Return (X, Y) of the center of cell containing provided text 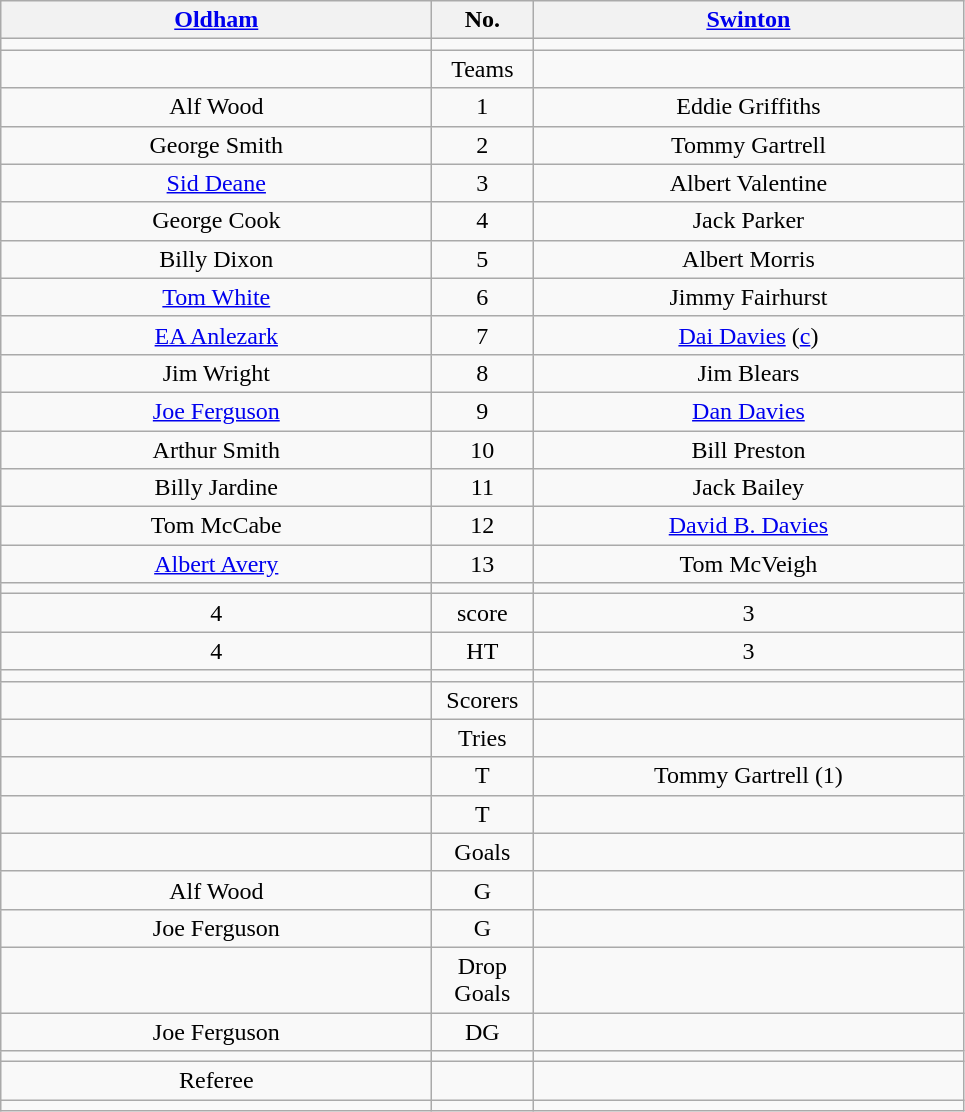
Tries (482, 738)
Albert Morris (748, 259)
7 (482, 335)
Tommy Gartrell (748, 145)
Tom McVeigh (748, 564)
Referee (216, 1081)
13 (482, 564)
Billy Dixon (216, 259)
Jim Blears (748, 373)
12 (482, 526)
Dan Davies (748, 411)
George Smith (216, 145)
DG (482, 1031)
score (482, 613)
10 (482, 449)
1 (482, 107)
Tom McCabe (216, 526)
Goals (482, 852)
Arthur Smith (216, 449)
Jack Bailey (748, 488)
George Cook (216, 221)
Albert Valentine (748, 183)
Albert Avery (216, 564)
Jim Wright (216, 373)
11 (482, 488)
Dai Davies (c) (748, 335)
Oldham (216, 20)
5 (482, 259)
EA Anlezark (216, 335)
No. (482, 20)
Swinton (748, 20)
Tommy Gartrell (1) (748, 776)
9 (482, 411)
David B. Davies (748, 526)
8 (482, 373)
Bill Preston (748, 449)
Drop Goals (482, 980)
Tom White (216, 297)
HT (482, 651)
Eddie Griffiths (748, 107)
Teams (482, 69)
6 (482, 297)
Jack Parker (748, 221)
2 (482, 145)
Scorers (482, 700)
Billy Jardine (216, 488)
Jimmy Fairhurst (748, 297)
Sid Deane (216, 183)
